Pinpoint the cell where the given text exists, returning its (X, Y) midpoint coordinate. 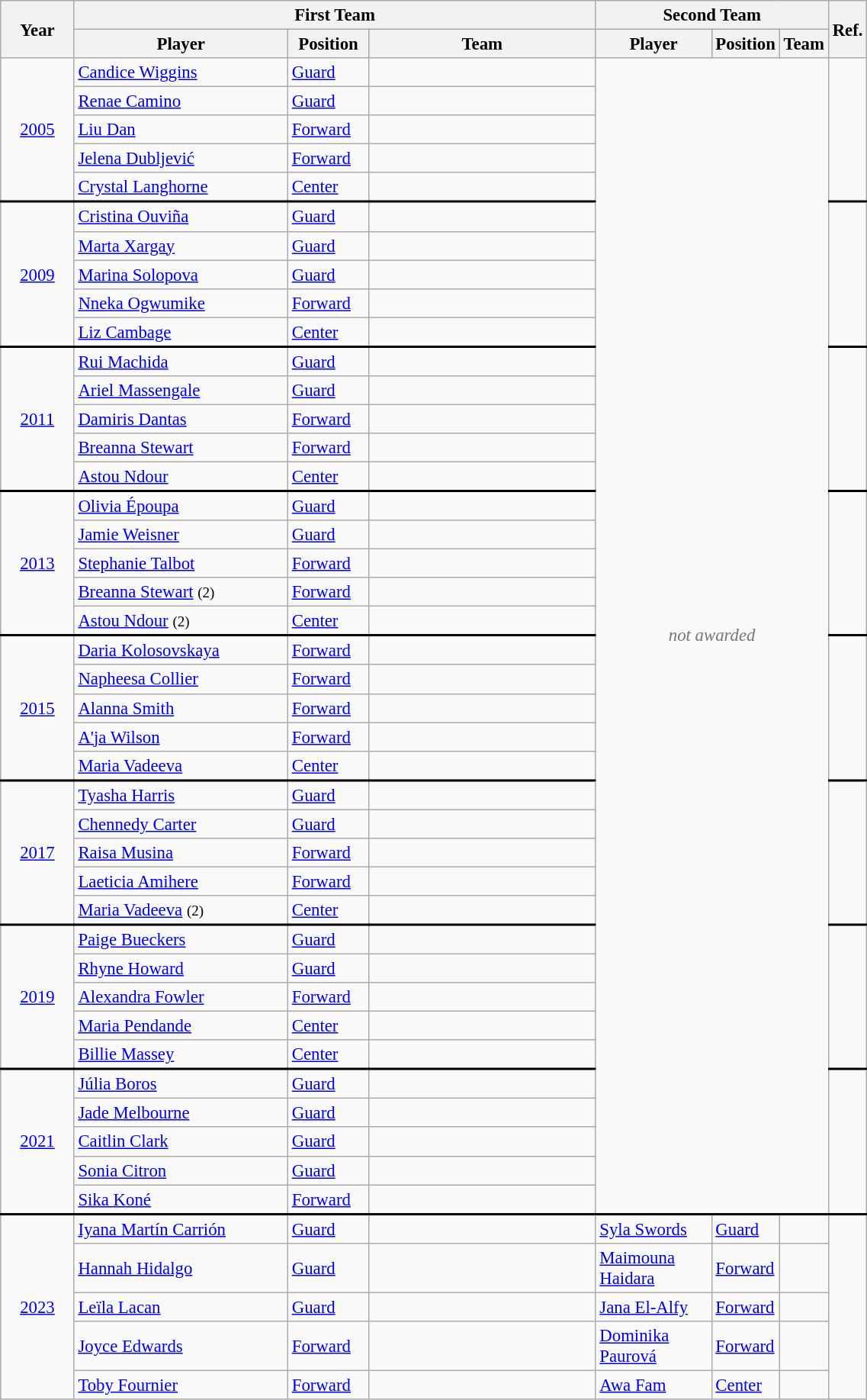
2021 (37, 1141)
Ref. (848, 29)
2013 (37, 563)
Nneka Ogwumike (181, 303)
Stephanie Talbot (181, 564)
Marta Xargay (181, 246)
First Team (335, 15)
Iyana Martín Carrión (181, 1228)
Jana El-Alfy (653, 1307)
A'ja Wilson (181, 737)
Jamie Weisner (181, 535)
Rhyne Howard (181, 969)
Breanna Stewart (181, 448)
Marina Solopova (181, 275)
Dominika Paurová (653, 1346)
Candice Wiggins (181, 72)
Tyasha Harris (181, 795)
Caitlin Clark (181, 1142)
not awarded (712, 636)
Laeticia Amihere (181, 881)
Júlia Boros (181, 1084)
Breanna Stewart (2) (181, 592)
Astou Ndour (181, 476)
Year (37, 29)
Joyce Edwards (181, 1346)
Renae Camino (181, 101)
Napheesa Collier (181, 680)
Maimouna Haidara (653, 1268)
Syla Swords (653, 1228)
Second Team (712, 15)
Sika Koné (181, 1199)
Paige Bueckers (181, 939)
2005 (37, 130)
Rui Machida (181, 361)
Raisa Musina (181, 853)
Jade Melbourne (181, 1113)
Daria Kolosovskaya (181, 650)
2019 (37, 996)
2017 (37, 853)
Sonia Citron (181, 1170)
Cristina Ouviña (181, 217)
Billie Massey (181, 1054)
2015 (37, 708)
Maria Pendande (181, 1026)
Chennedy Carter (181, 824)
Leïla Lacan (181, 1307)
Damiris Dantas (181, 419)
Maria Vadeeva (2) (181, 910)
Alanna Smith (181, 708)
Olivia Époupa (181, 506)
2023 (37, 1306)
Hannah Hidalgo (181, 1268)
Toby Fournier (181, 1385)
Jelena Dubljević (181, 159)
Liu Dan (181, 130)
Alexandra Fowler (181, 997)
2011 (37, 418)
2009 (37, 275)
Ariel Massengale (181, 391)
Astou Ndour (2) (181, 621)
Maria Vadeeva (181, 765)
Crystal Langhorne (181, 187)
Liz Cambage (181, 332)
Awa Fam (653, 1385)
